From the cell containing the given text, extract its center point as (X, Y) coordinate. 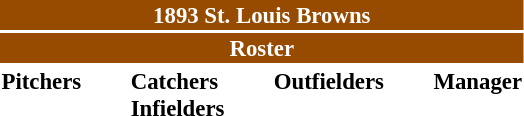
1893 St. Louis Browns (262, 15)
Roster (262, 48)
